Search for the cell housing the specified text and yield its [X, Y] center coordinate. 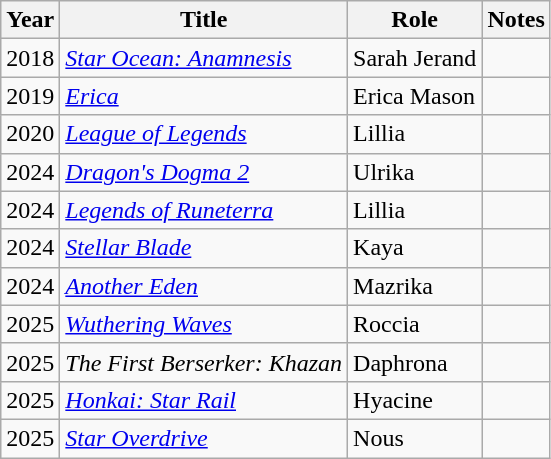
2018 [30, 58]
Star Overdrive [204, 438]
Sarah Jerand [415, 58]
Star Ocean: Anamnesis [204, 58]
Honkai: Star Rail [204, 400]
2020 [30, 134]
Erica [204, 96]
Hyacine [415, 400]
2019 [30, 96]
Wuthering Waves [204, 324]
Another Eden [204, 286]
League of Legends [204, 134]
Title [204, 20]
Roccia [415, 324]
Role [415, 20]
Nous [415, 438]
Erica Mason [415, 96]
The First Berserker: Khazan [204, 362]
Dragon's Dogma 2 [204, 172]
Ulrika [415, 172]
Mazrika [415, 286]
Kaya [415, 248]
Legends of Runeterra [204, 210]
Year [30, 20]
Stellar Blade [204, 248]
Notes [516, 20]
Daphrona [415, 362]
